For the text-containing cell, return its midpoint in [x, y] coordinate format. 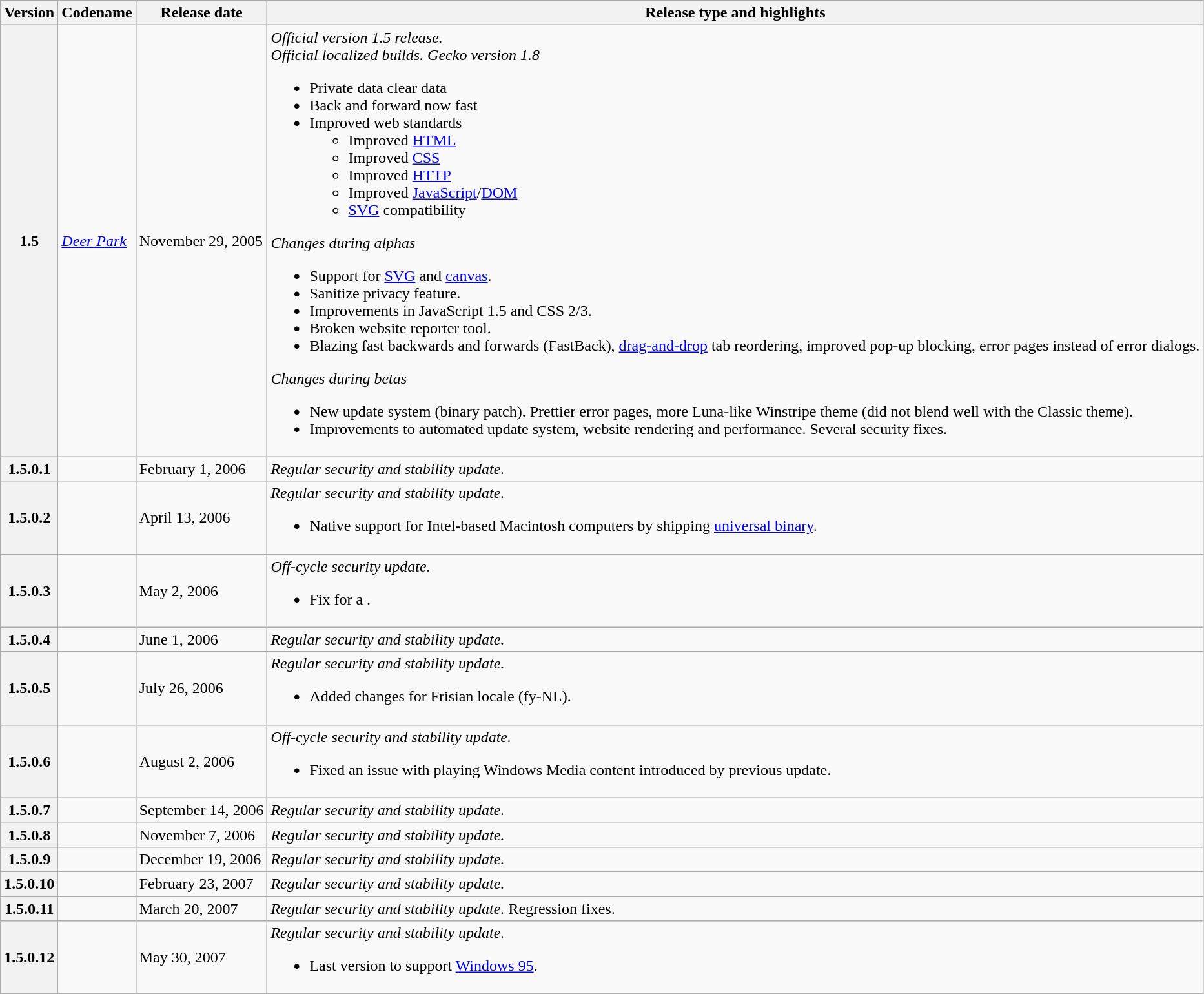
1.5.0.4 [30, 639]
July 26, 2006 [201, 689]
August 2, 2006 [201, 761]
1.5.0.12 [30, 957]
Off-cycle security update.Fix for a . [735, 590]
Codename [97, 13]
March 20, 2007 [201, 909]
Release date [201, 13]
1.5.0.9 [30, 859]
1.5.0.2 [30, 518]
December 19, 2006 [201, 859]
Deer Park [97, 241]
1.5.0.11 [30, 909]
1.5.0.5 [30, 689]
September 14, 2006 [201, 810]
1.5.0.10 [30, 884]
1.5.0.8 [30, 834]
Version [30, 13]
1.5.0.6 [30, 761]
Regular security and stability update. Regression fixes. [735, 909]
Regular security and stability update. Last version to support Windows 95. [735, 957]
April 13, 2006 [201, 518]
February 1, 2006 [201, 469]
1.5.0.1 [30, 469]
November 7, 2006 [201, 834]
June 1, 2006 [201, 639]
1.5.0.3 [30, 590]
Off-cycle security and stability update.Fixed an issue with playing Windows Media content introduced by previous update. [735, 761]
1.5 [30, 241]
February 23, 2007 [201, 884]
1.5.0.7 [30, 810]
Regular security and stability update.Added changes for Frisian locale (fy-NL). [735, 689]
Regular security and stability update.Native support for Intel-based Macintosh computers by shipping universal binary. [735, 518]
May 30, 2007 [201, 957]
Release type and highlights [735, 13]
November 29, 2005 [201, 241]
May 2, 2006 [201, 590]
